Return [x, y] of the center of cell containing provided text 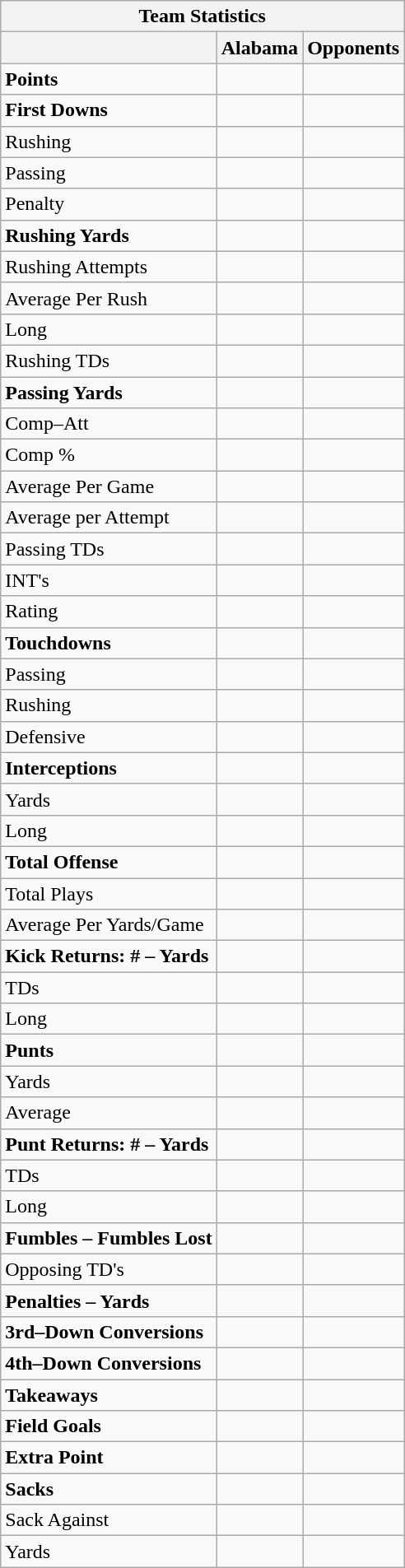
Points [109, 79]
Sacks [109, 1489]
Opponents [354, 48]
Opposing TD's [109, 1269]
Touchdowns [109, 643]
Average [109, 1113]
Punt Returns: # – Yards [109, 1144]
INT's [109, 580]
Team Statistics [202, 16]
Rushing Attempts [109, 267]
Interceptions [109, 768]
Rushing Yards [109, 235]
Takeaways [109, 1395]
Penalty [109, 204]
3rd–Down Conversions [109, 1332]
Average Per Game [109, 486]
Sack Against [109, 1520]
Average Per Rush [109, 298]
Defensive [109, 737]
Alabama [259, 48]
Comp–Att [109, 424]
Rushing TDs [109, 361]
Kick Returns: # – Yards [109, 956]
Passing Yards [109, 393]
Rating [109, 612]
Penalties – Yards [109, 1300]
Comp % [109, 455]
Fumbles – Fumbles Lost [109, 1238]
Passing TDs [109, 549]
Average Per Yards/Game [109, 925]
4th–Down Conversions [109, 1363]
Field Goals [109, 1426]
Punts [109, 1050]
Total Offense [109, 862]
Average per Attempt [109, 518]
Extra Point [109, 1458]
Total Plays [109, 893]
First Downs [109, 110]
